Pinpoint the cell where the given text exists, returning its (x, y) midpoint coordinate. 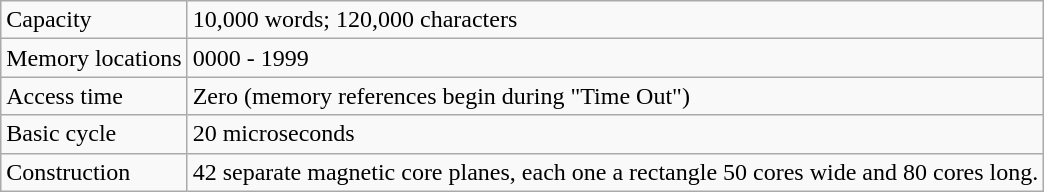
Construction (94, 172)
Basic cycle (94, 134)
Capacity (94, 20)
42 separate magnetic core planes, each one a rectangle 50 cores wide and 80 cores long. (616, 172)
Access time (94, 96)
Zero (memory references begin during "Time Out") (616, 96)
20 microseconds (616, 134)
10,000 words; 120,000 characters (616, 20)
Memory locations (94, 58)
0000 - 1999 (616, 58)
